Provide the (x, y) coordinate of the cell's center where the given text is located.  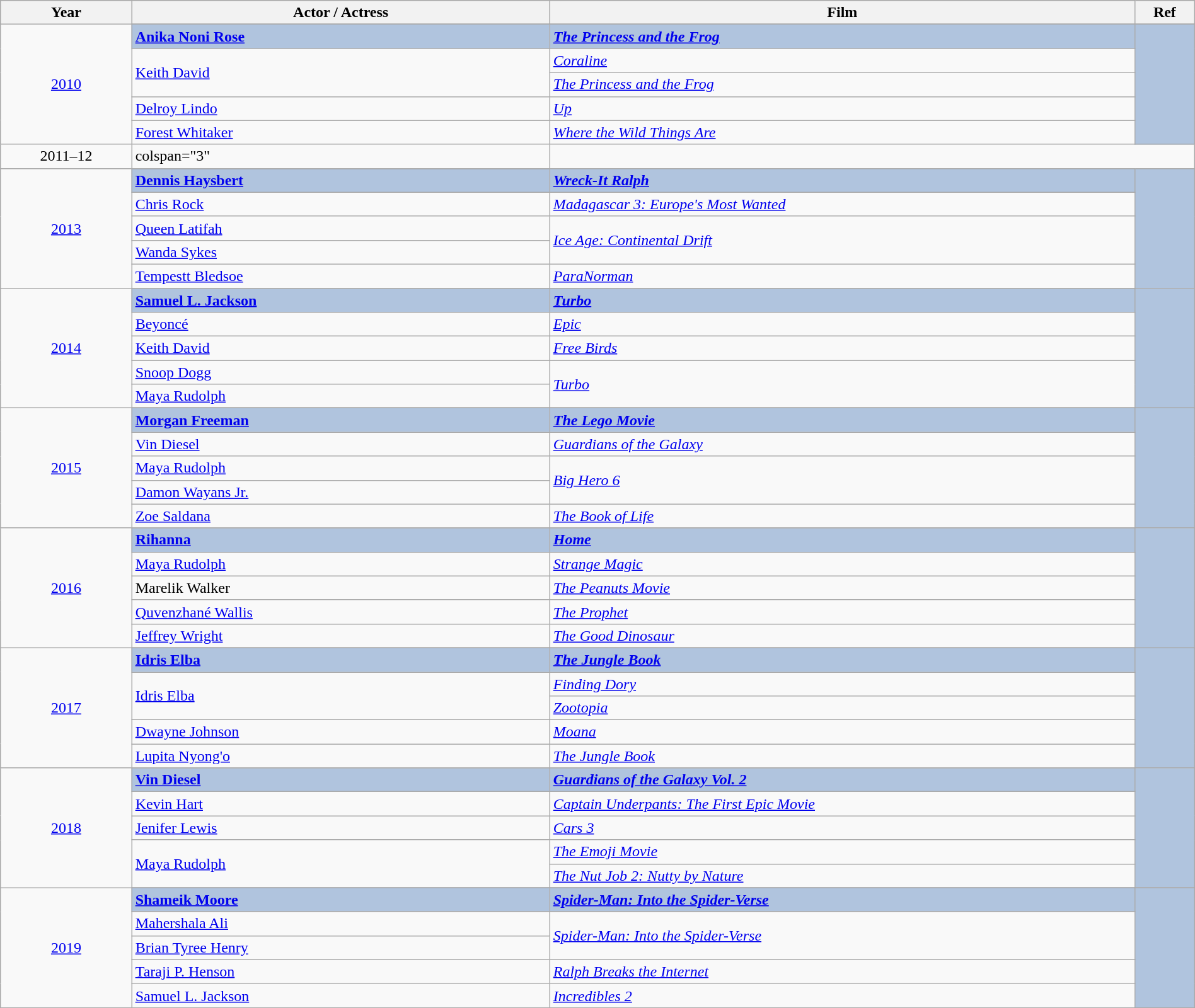
Rihanna (340, 540)
Dwayne Johnson (340, 732)
Zoe Saldana (340, 516)
Morgan Freeman (340, 420)
Damon Wayans Jr. (340, 492)
Wanda Sykes (340, 252)
Free Birds (842, 348)
2014 (66, 348)
2013 (66, 228)
colspan="3" (340, 156)
Anika Noni Rose (340, 37)
2010 (66, 84)
Beyoncé (340, 324)
Marelik Walker (340, 588)
Quvenzhané Wallis (340, 612)
Queen Latifah (340, 228)
2018 (66, 828)
Ref (1165, 13)
Moana (842, 732)
The Book of Life (842, 516)
Epic (842, 324)
Big Hero 6 (842, 480)
Mahershala Ali (340, 924)
Guardians of the Galaxy (842, 444)
Home (842, 540)
Actor / Actress (340, 13)
2019 (66, 948)
Jeffrey Wright (340, 636)
The Good Dinosaur (842, 636)
The Peanuts Movie (842, 588)
Chris Rock (340, 204)
Ralph Breaks the Internet (842, 971)
The Prophet (842, 612)
Captain Underpants: The First Epic Movie (842, 804)
Shameik Moore (340, 900)
ParaNorman (842, 276)
Cars 3 (842, 828)
The Nut Job 2: Nutty by Nature (842, 876)
Ice Age: Continental Drift (842, 240)
Guardians of the Galaxy Vol. 2 (842, 780)
Forest Whitaker (340, 132)
Delroy Lindo (340, 108)
Madagascar 3: Europe's Most Wanted (842, 204)
Up (842, 108)
Dennis Haysbert (340, 180)
Year (66, 13)
Taraji P. Henson (340, 971)
Tempestt Bledsoe (340, 276)
The Lego Movie (842, 420)
Lupita Nyong'o (340, 756)
2011–12 (66, 156)
Kevin Hart (340, 804)
Brian Tyree Henry (340, 948)
Strange Magic (842, 564)
Zootopia (842, 708)
Incredibles 2 (842, 995)
2016 (66, 588)
Film (842, 13)
2015 (66, 468)
The Emoji Movie (842, 852)
Wreck-It Ralph (842, 180)
Finding Dory (842, 684)
Snoop Dogg (340, 372)
Jenifer Lewis (340, 828)
Where the Wild Things Are (842, 132)
2017 (66, 707)
Coraline (842, 60)
